Capture the cell that displays the provided text and extract its (x, y) central coordinate. 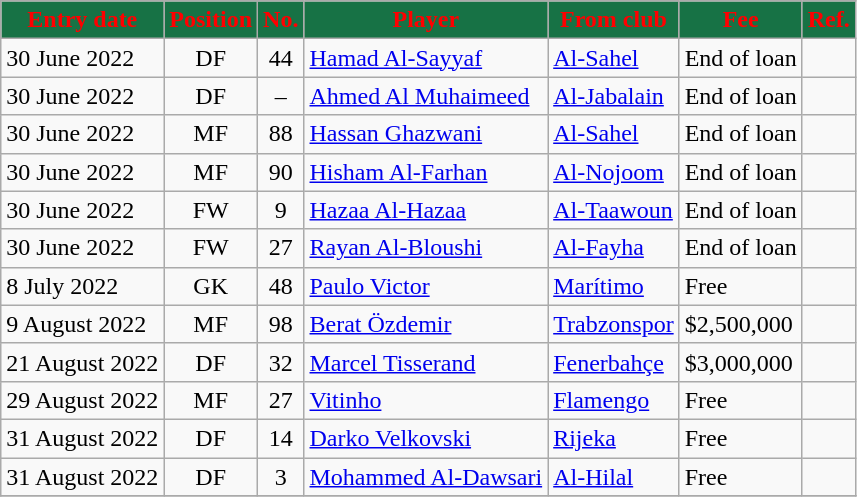
Hamad Al-Sayyaf (426, 58)
Marcel Tisserand (426, 362)
Hisham Al-Farhan (426, 172)
Rijeka (614, 438)
Al-Fayha (614, 248)
32 (281, 362)
Mohammed Al-Dawsari (426, 477)
90 (281, 172)
98 (281, 324)
From club (614, 20)
Darko Velkovski (426, 438)
Al-Hilal (614, 477)
Trabzonspor (614, 324)
GK (211, 286)
Hazaa Al-Hazaa (426, 210)
Vitinho (426, 400)
Flamengo (614, 400)
Berat Özdemir (426, 324)
$2,500,000 (740, 324)
– (281, 96)
48 (281, 286)
44 (281, 58)
9 August 2022 (82, 324)
8 July 2022 (82, 286)
Al-Taawoun (614, 210)
Rayan Al-Bloushi (426, 248)
21 August 2022 (82, 362)
Al-Nojoom (614, 172)
Fenerbahçe (614, 362)
9 (281, 210)
Ahmed Al Muhaimeed (426, 96)
Entry date (82, 20)
29 August 2022 (82, 400)
14 (281, 438)
Player (426, 20)
Ref. (828, 20)
Fee (740, 20)
Position (211, 20)
$3,000,000 (740, 362)
Al-Jabalain (614, 96)
3 (281, 477)
Marítimo (614, 286)
88 (281, 134)
Paulo Victor (426, 286)
Hassan Ghazwani (426, 134)
No. (281, 20)
